Extract the [x, y] coordinate from the center of the cell holding the provided text.  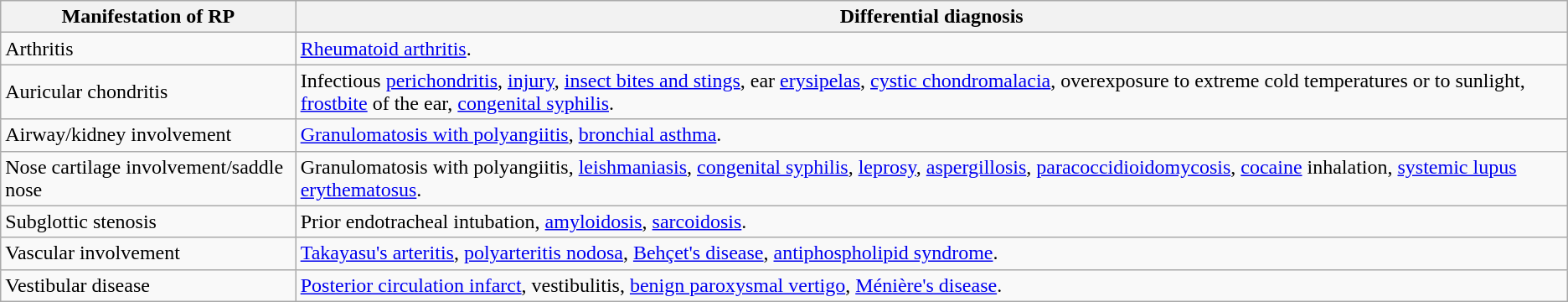
Auricular chondritis [148, 92]
Airway/kidney involvement [148, 135]
Manifestation of RP [148, 17]
Rheumatoid arthritis. [931, 49]
Subglottic stenosis [148, 221]
Posterior circulation infarct, vestibulitis, benign paroxysmal vertigo, Ménière's disease. [931, 285]
Nose cartilage involvement/saddle nose [148, 178]
Arthritis [148, 49]
Granulomatosis with polyangiitis, bronchial asthma. [931, 135]
Vestibular disease [148, 285]
Takayasu's arteritis, polyarteritis nodosa, Behçet's disease, antiphospholipid syndrome. [931, 253]
Prior endotracheal intubation, amyloidosis, sarcoidosis. [931, 221]
Differential diagnosis [931, 17]
Vascular involvement [148, 253]
